Extract the (X, Y) coordinate from the center of the cell holding the provided text.  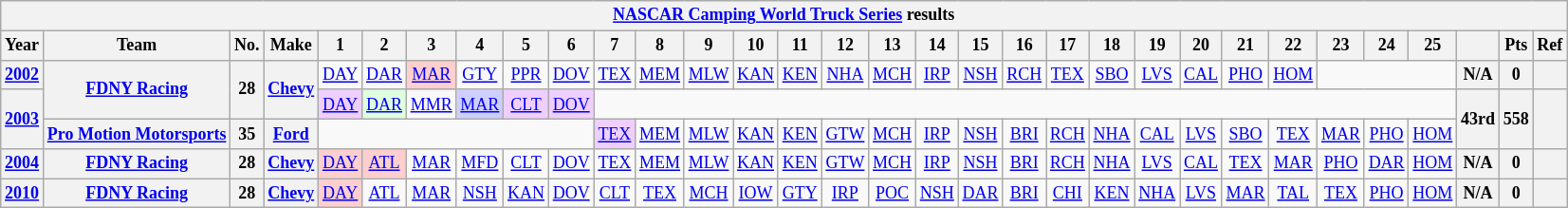
8 (660, 46)
IOW (756, 194)
Make (291, 46)
13 (893, 46)
17 (1067, 46)
6 (571, 46)
4 (480, 46)
1 (341, 46)
2010 (23, 194)
20 (1201, 46)
CHI (1067, 194)
15 (981, 46)
16 (1024, 46)
7 (615, 46)
No. (247, 46)
2003 (23, 119)
43rd (1478, 119)
Ford (291, 133)
Team (137, 46)
3 (431, 46)
22 (1294, 46)
NASCAR Camping World Truck Series results (784, 15)
23 (1341, 46)
2004 (23, 163)
Year (23, 46)
18 (1112, 46)
5 (526, 46)
TAL (1294, 194)
2 (385, 46)
558 (1516, 119)
10 (756, 46)
MMR (431, 104)
Pro Motion Motorsports (137, 133)
POC (893, 194)
14 (937, 46)
Pts (1516, 46)
19 (1157, 46)
2002 (23, 74)
PPR (526, 74)
25 (1432, 46)
12 (845, 46)
Ref (1550, 46)
9 (708, 46)
MFD (480, 163)
21 (1245, 46)
24 (1387, 46)
11 (800, 46)
35 (247, 133)
